Pinpoint the cell where the given text exists, returning its [x, y] midpoint coordinate. 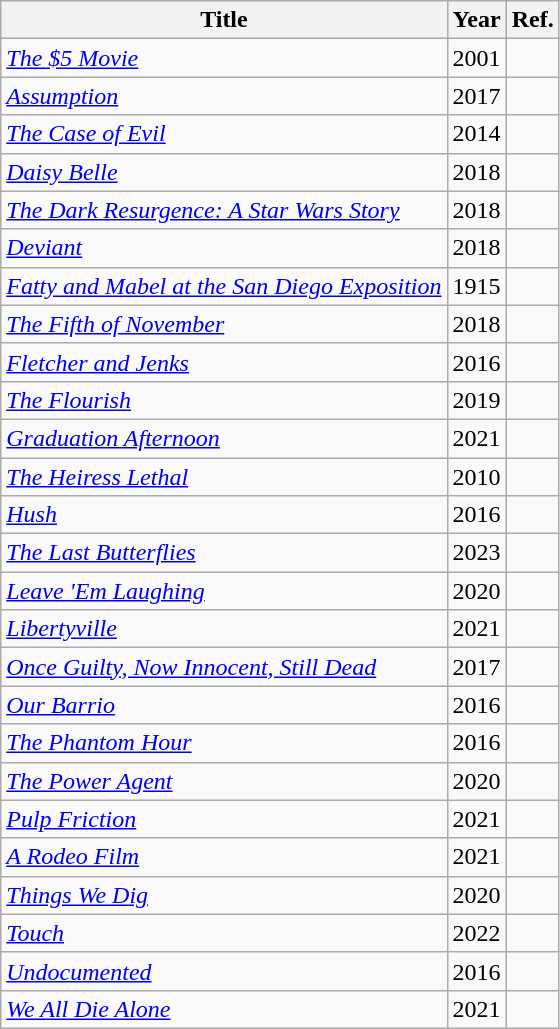
Ref. [532, 20]
Fletcher and Jenks [224, 362]
Libertyville [224, 629]
Touch [224, 933]
The Case of Evil [224, 134]
Things We Dig [224, 895]
The Dark Resurgence: A Star Wars Story [224, 210]
Fatty and Mabel at the San Diego Exposition [224, 286]
2023 [476, 553]
2010 [476, 477]
Title [224, 20]
Our Barrio [224, 705]
The Phantom Hour [224, 743]
Deviant [224, 248]
Undocumented [224, 971]
The Last Butterflies [224, 553]
The $5 Movie [224, 58]
2014 [476, 134]
Once Guilty, Now Innocent, Still Dead [224, 667]
2001 [476, 58]
The Heiress Lethal [224, 477]
Daisy Belle [224, 172]
Pulp Friction [224, 819]
A Rodeo Film [224, 857]
1915 [476, 286]
Leave 'Em Laughing [224, 591]
Year [476, 20]
The Power Agent [224, 781]
2022 [476, 933]
We All Die Alone [224, 1009]
Graduation Afternoon [224, 438]
2019 [476, 400]
The Flourish [224, 400]
Assumption [224, 96]
The Fifth of November [224, 324]
Hush [224, 515]
